Scan for the cell matching the given text and deliver its (X, Y) coordinate at center. 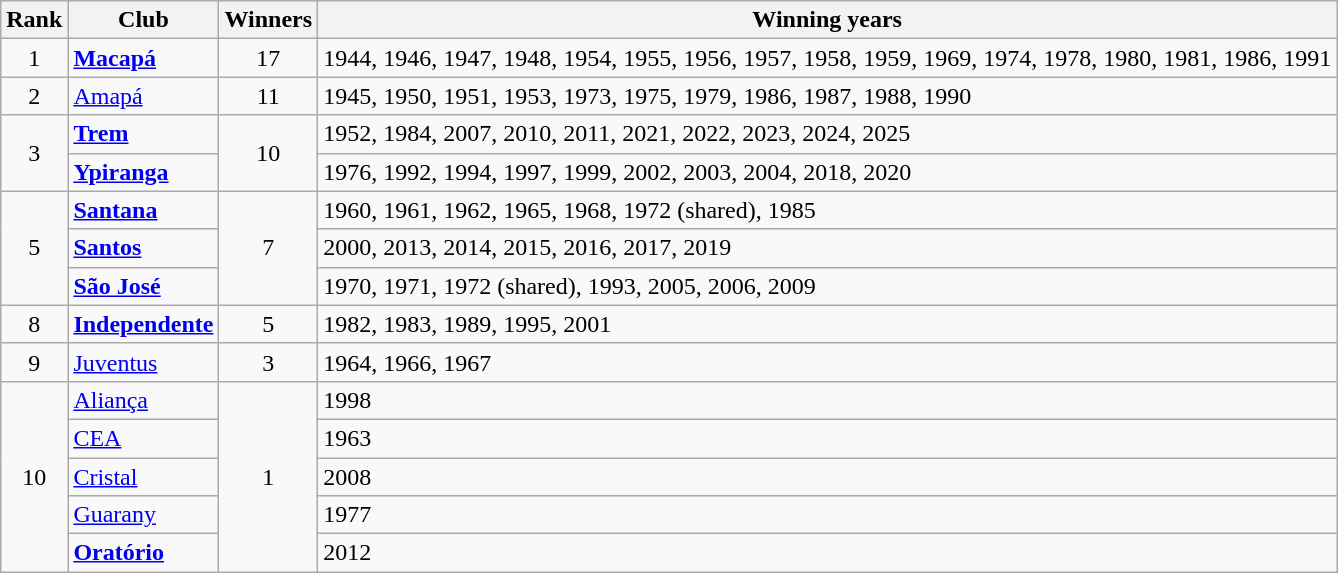
Guarany (144, 515)
9 (34, 362)
1960, 1961, 1962, 1965, 1968, 1972 (shared), 1985 (828, 210)
Trem (144, 134)
1977 (828, 515)
1952, 1984, 2007, 2010, 2011, 2021, 2022, 2023, 2024, 2025 (828, 134)
Ypiranga (144, 172)
Winners (268, 20)
Macapá (144, 58)
1998 (828, 400)
1944, 1946, 1947, 1948, 1954, 1955, 1956, 1957, 1958, 1959, 1969, 1974, 1978, 1980, 1981, 1986, 1991 (828, 58)
Club (144, 20)
Independente (144, 324)
Amapá (144, 96)
1976, 1992, 1994, 1997, 1999, 2002, 2003, 2004, 2018, 2020 (828, 172)
Aliança (144, 400)
8 (34, 324)
1982, 1983, 1989, 1995, 2001 (828, 324)
2000, 2013, 2014, 2015, 2016, 2017, 2019 (828, 248)
Juventus (144, 362)
São José (144, 286)
11 (268, 96)
1963 (828, 438)
Santana (144, 210)
Oratório (144, 553)
2008 (828, 477)
Cristal (144, 477)
2012 (828, 553)
1970, 1971, 1972 (shared), 1993, 2005, 2006, 2009 (828, 286)
2 (34, 96)
1964, 1966, 1967 (828, 362)
CEA (144, 438)
1945, 1950, 1951, 1953, 1973, 1975, 1979, 1986, 1987, 1988, 1990 (828, 96)
Winning years (828, 20)
17 (268, 58)
Rank (34, 20)
7 (268, 248)
Santos (144, 248)
